Pinpoint the cell where the given text exists, returning its [x, y] midpoint coordinate. 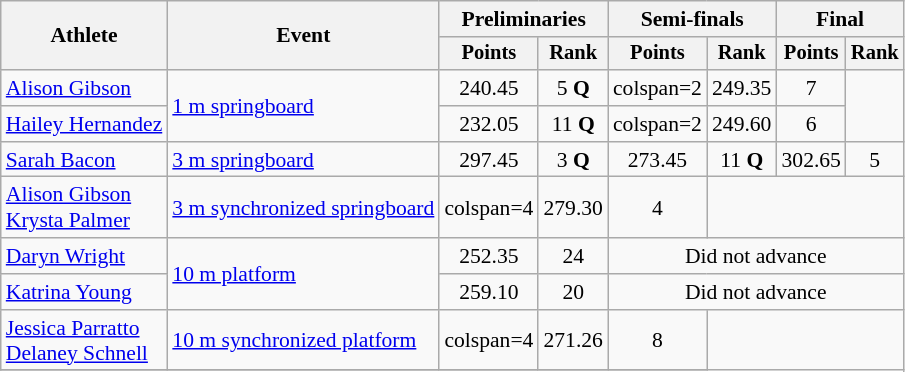
279.30 [572, 208]
Katrina Young [84, 292]
Final [840, 19]
3 Q [572, 160]
273.45 [658, 160]
Preliminaries [524, 19]
1 m springboard [303, 106]
297.45 [488, 160]
5 [875, 160]
Semi-finals [692, 19]
249.35 [742, 88]
3 m springboard [303, 160]
7 [810, 88]
10 m synchronized platform [303, 340]
252.35 [488, 256]
Jessica Parratto Delaney Schnell [84, 340]
302.65 [810, 160]
259.10 [488, 292]
6 [810, 124]
271.26 [572, 340]
Alison Gibson [84, 88]
Event [303, 36]
24 [572, 256]
4 [658, 208]
Alison Gibson Krysta Palmer [84, 208]
249.60 [742, 124]
Sarah Bacon [84, 160]
Hailey Hernandez [84, 124]
5 Q [572, 88]
Athlete [84, 36]
232.05 [488, 124]
Daryn Wright [84, 256]
8 [658, 340]
20 [572, 292]
240.45 [488, 88]
3 m synchronized springboard [303, 208]
10 m platform [303, 274]
